Determine the [x, y] coordinate at the center of the cell enclosing the given text.  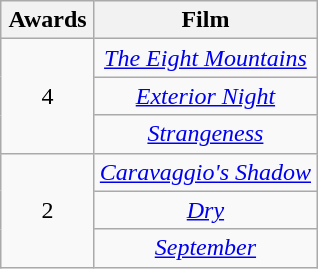
2 [48, 210]
Caravaggio's Shadow [205, 172]
The Eight Mountains [205, 58]
Strangeness [205, 134]
Exterior Night [205, 96]
4 [48, 96]
Awards [48, 20]
Dry [205, 210]
Film [205, 20]
September [205, 248]
